Output the (X, Y) coordinate of the center of the cell containing the given text.  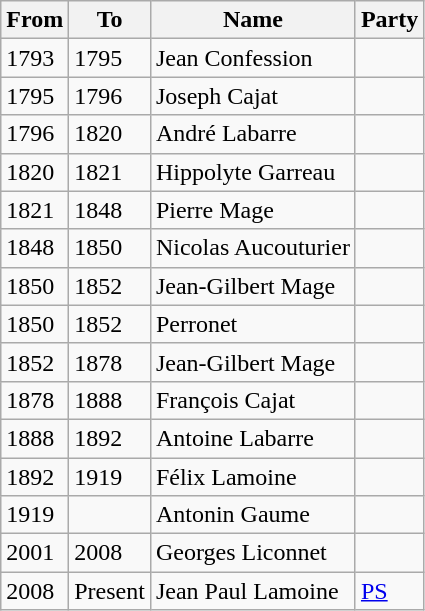
2001 (35, 553)
Antoine Labarre (252, 438)
Nicolas Aucouturier (252, 248)
Hippolyte Garreau (252, 172)
Present (110, 591)
PS (389, 591)
Félix Lamoine (252, 477)
Georges Liconnet (252, 553)
Party (389, 20)
Joseph Cajat (252, 96)
Pierre Mage (252, 210)
Name (252, 20)
André Labarre (252, 134)
1793 (35, 58)
Jean Confession (252, 58)
From (35, 20)
Perronet (252, 324)
François Cajat (252, 400)
Jean Paul Lamoine (252, 591)
To (110, 20)
Antonin Gaume (252, 515)
